Pinpoint the cell where the given text exists, returning its [X, Y] midpoint coordinate. 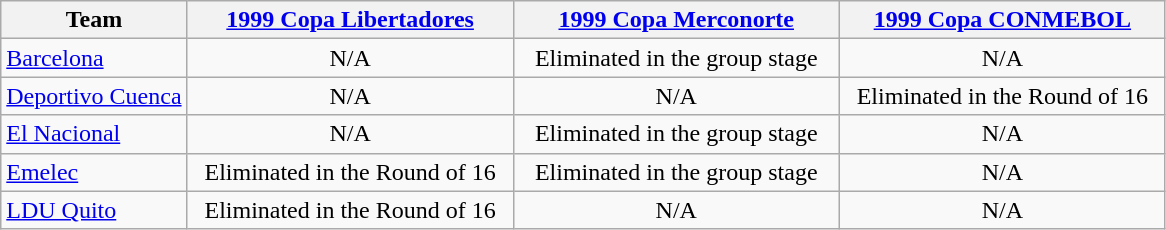
1999 Copa CONMEBOL [1002, 20]
Team [94, 20]
LDU Quito [94, 210]
El Nacional [94, 134]
1999 Copa Libertadores [350, 20]
Barcelona [94, 58]
Deportivo Cuenca [94, 96]
1999 Copa Merconorte [676, 20]
Emelec [94, 172]
